Extract the (X, Y) coordinate from the center of the cell holding the provided text.  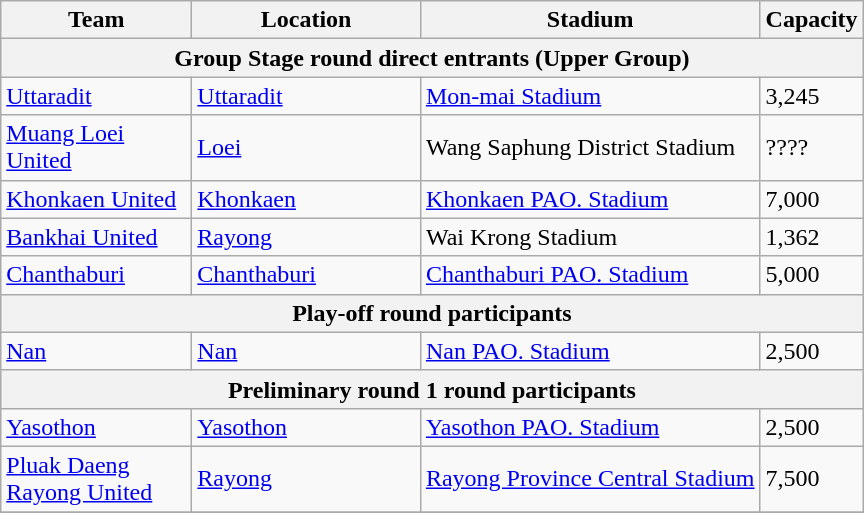
Chanthaburi PAO. Stadium (590, 275)
Wai Krong Stadium (590, 237)
Wang Saphung District Stadium (590, 148)
1,362 (812, 237)
Khonkaen PAO. Stadium (590, 199)
Stadium (590, 20)
Bankhai United (96, 237)
Team (96, 20)
Location (306, 20)
7,000 (812, 199)
Group Stage round direct entrants (Upper Group) (432, 58)
Rayong Province Central Stadium (590, 478)
Yasothon PAO. Stadium (590, 427)
Khonkaen (306, 199)
Nan PAO. Stadium (590, 351)
Preliminary round 1 round participants (432, 389)
Pluak Daeng Rayong United (96, 478)
Play-off round participants (432, 313)
???? (812, 148)
Mon-mai Stadium (590, 96)
Muang Loei United (96, 148)
Khonkaen United (96, 199)
7,500 (812, 478)
5,000 (812, 275)
Capacity (812, 20)
Loei (306, 148)
3,245 (812, 96)
